Provide the (x, y) coordinate of the cell's center where the given text is located.  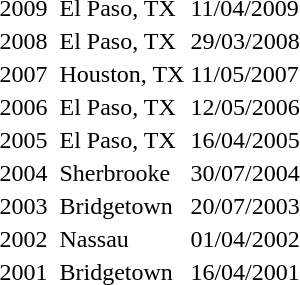
Nassau (122, 239)
Bridgetown (122, 206)
Sherbrooke (122, 173)
Houston, TX (122, 74)
